Extract the (X, Y) coordinate from the center of the cell holding the provided text.  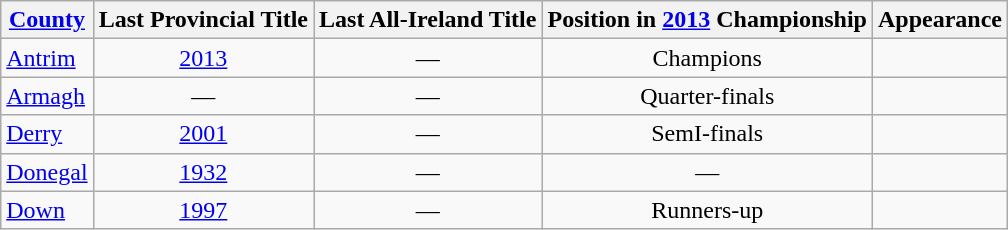
Armagh (47, 96)
Position in 2013 Championship (708, 20)
Appearance (940, 20)
Champions (708, 58)
County (47, 20)
Derry (47, 134)
Quarter-finals (708, 96)
Last Provincial Title (203, 20)
2013 (203, 58)
Antrim (47, 58)
Runners-up (708, 210)
Donegal (47, 172)
SemI-finals (708, 134)
1997 (203, 210)
Down (47, 210)
Last All-Ireland Title (428, 20)
2001 (203, 134)
1932 (203, 172)
